For the text-containing cell, return its midpoint in [x, y] coordinate format. 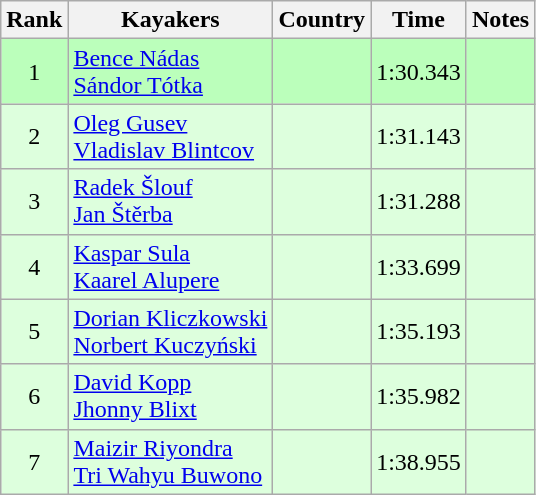
1:35.982 [419, 396]
3 [34, 202]
4 [34, 266]
Bence NádasSándor Tótka [170, 72]
1 [34, 72]
7 [34, 462]
5 [34, 332]
Kayakers [170, 20]
David KoppJhonny Blixt [170, 396]
1:38.955 [419, 462]
Oleg GusevVladislav Blintcov [170, 136]
Country [322, 20]
Dorian KliczkowskiNorbert Kuczyński [170, 332]
Radek ŠloufJan Štěrba [170, 202]
Kaspar SulaKaarel Alupere [170, 266]
1:30.343 [419, 72]
1:35.193 [419, 332]
1:33.699 [419, 266]
6 [34, 396]
2 [34, 136]
Notes [500, 20]
1:31.143 [419, 136]
1:31.288 [419, 202]
Rank [34, 20]
Maizir RiyondraTri Wahyu Buwono [170, 462]
Time [419, 20]
